From the cell containing the given text, extract its center point as (x, y) coordinate. 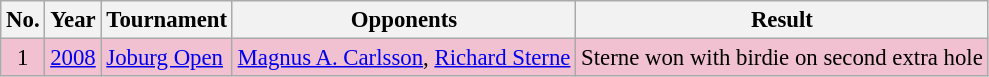
Sterne won with birdie on second extra hole (782, 58)
2008 (73, 58)
Magnus A. Carlsson, Richard Sterne (404, 58)
Opponents (404, 20)
1 (23, 58)
Joburg Open (166, 58)
Year (73, 20)
No. (23, 20)
Tournament (166, 20)
Result (782, 20)
